From the cell containing the given text, extract its center point as [x, y] coordinate. 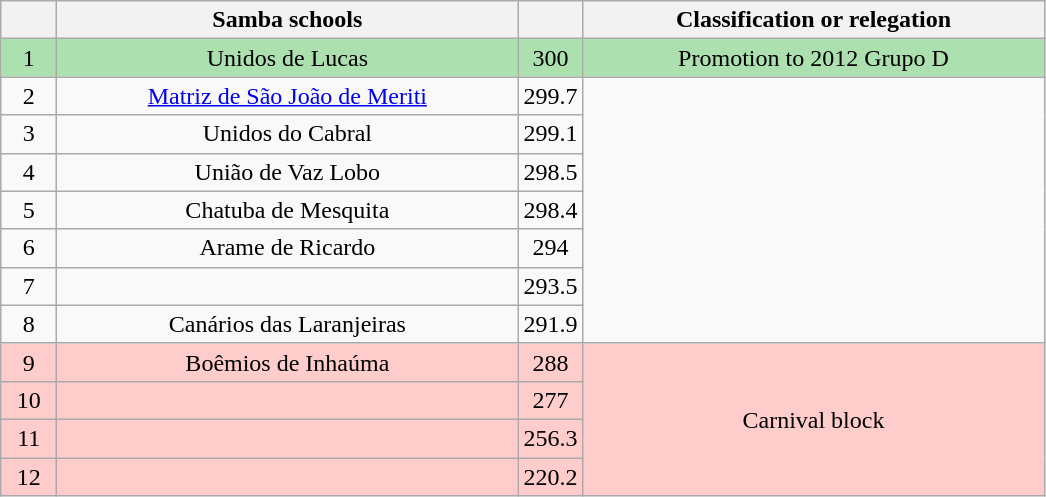
Promotion to 2012 Grupo D [814, 58]
3 [29, 134]
11 [29, 438]
9 [29, 362]
220.2 [550, 477]
12 [29, 477]
8 [29, 324]
Matriz de São João de Meriti [288, 96]
1 [29, 58]
Arame de Ricardo [288, 248]
Canários das Laranjeiras [288, 324]
Classification or relegation [814, 20]
300 [550, 58]
277 [550, 400]
6 [29, 248]
291.9 [550, 324]
288 [550, 362]
4 [29, 172]
União de Vaz Lobo [288, 172]
Chatuba de Mesquita [288, 210]
Carnival block [814, 419]
294 [550, 248]
298.4 [550, 210]
299.7 [550, 96]
293.5 [550, 286]
Samba schools [288, 20]
7 [29, 286]
Unidos do Cabral [288, 134]
298.5 [550, 172]
Unidos de Lucas [288, 58]
299.1 [550, 134]
10 [29, 400]
256.3 [550, 438]
5 [29, 210]
2 [29, 96]
Boêmios de Inhaúma [288, 362]
